Locate the cell with the specified text and output its (X, Y) center coordinate. 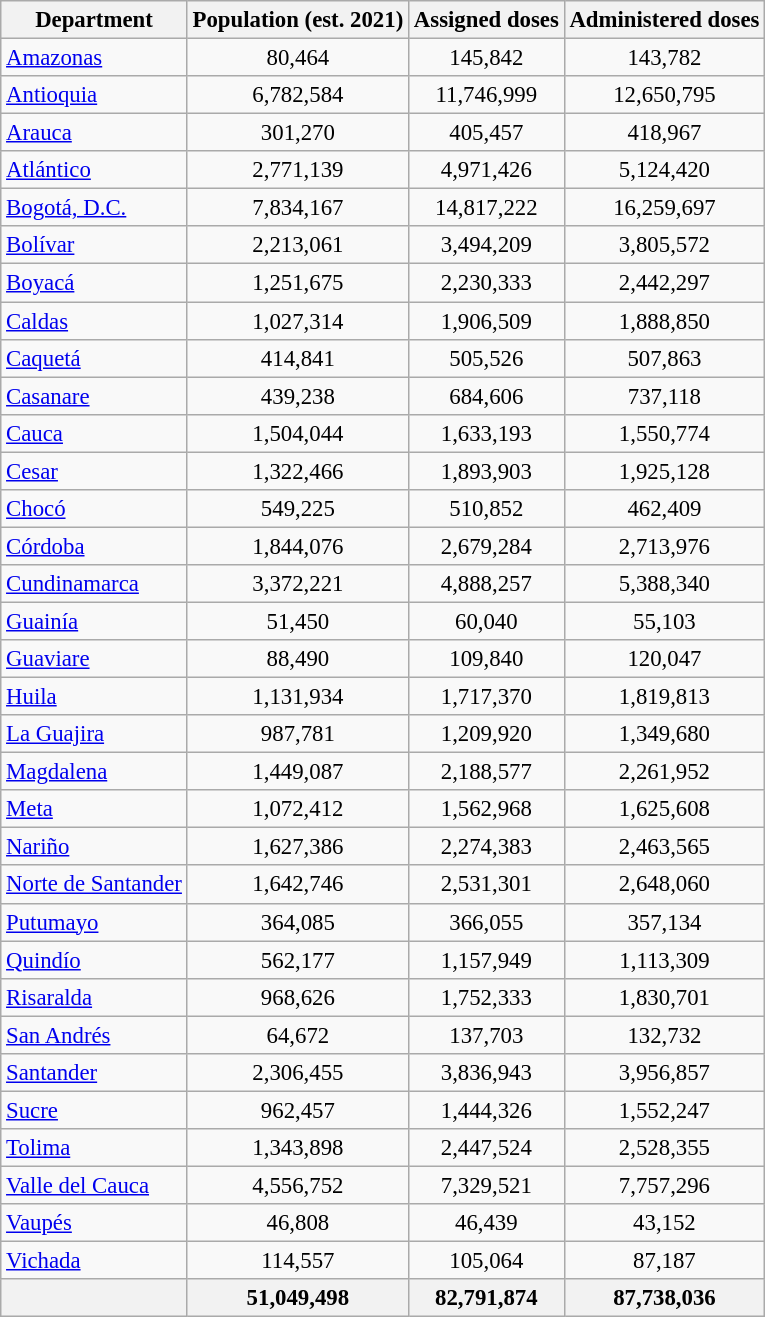
1,349,680 (664, 734)
439,238 (298, 396)
2,274,383 (487, 847)
Norte de Santander (94, 885)
1,830,701 (664, 997)
405,457 (487, 133)
La Guajira (94, 734)
2,213,061 (298, 245)
1,906,509 (487, 321)
Amazonas (94, 58)
109,840 (487, 659)
1,552,247 (664, 1110)
2,188,577 (487, 772)
120,047 (664, 659)
145,842 (487, 58)
Boyacá (94, 283)
Arauca (94, 133)
2,447,524 (487, 1148)
1,072,412 (298, 809)
51,450 (298, 621)
1,444,326 (487, 1110)
968,626 (298, 997)
16,259,697 (664, 208)
3,956,857 (664, 1073)
Risaralda (94, 997)
414,841 (298, 358)
1,157,949 (487, 960)
364,085 (298, 922)
64,672 (298, 1035)
80,464 (298, 58)
1,752,333 (487, 997)
1,113,309 (664, 960)
1,844,076 (298, 546)
366,055 (487, 922)
Tolima (94, 1148)
Atlántico (94, 170)
1,925,128 (664, 471)
562,177 (298, 960)
3,494,209 (487, 245)
2,261,952 (664, 772)
1,888,850 (664, 321)
1,893,903 (487, 471)
Putumayo (94, 922)
San Andrés (94, 1035)
462,409 (664, 509)
507,863 (664, 358)
Guaviare (94, 659)
Department (94, 20)
46,808 (298, 1223)
Vichada (94, 1261)
505,526 (487, 358)
1,717,370 (487, 697)
1,562,968 (487, 809)
2,528,355 (664, 1148)
Chocó (94, 509)
549,225 (298, 509)
7,834,167 (298, 208)
2,306,455 (298, 1073)
1,449,087 (298, 772)
2,713,976 (664, 546)
4,888,257 (487, 584)
1,550,774 (664, 433)
510,852 (487, 509)
43,152 (664, 1223)
Assigned doses (487, 20)
132,732 (664, 1035)
Casanare (94, 396)
2,648,060 (664, 885)
Nariño (94, 847)
Administered doses (664, 20)
1,251,675 (298, 283)
1,633,193 (487, 433)
Santander (94, 1073)
3,836,943 (487, 1073)
7,329,521 (487, 1185)
1,131,934 (298, 697)
5,388,340 (664, 584)
Quindío (94, 960)
301,270 (298, 133)
2,531,301 (487, 885)
Sucre (94, 1110)
2,230,333 (487, 283)
2,679,284 (487, 546)
55,103 (664, 621)
1,627,386 (298, 847)
105,064 (487, 1261)
Vaupés (94, 1223)
1,819,813 (664, 697)
3,805,572 (664, 245)
Caquetá (94, 358)
1,209,920 (487, 734)
Huila (94, 697)
14,817,222 (487, 208)
Bolívar (94, 245)
4,556,752 (298, 1185)
Caldas (94, 321)
60,040 (487, 621)
1,027,314 (298, 321)
1,642,746 (298, 885)
737,118 (664, 396)
1,625,608 (664, 809)
1,322,466 (298, 471)
11,746,999 (487, 95)
51,049,498 (298, 1298)
987,781 (298, 734)
684,606 (487, 396)
2,463,565 (664, 847)
Cauca (94, 433)
2,771,139 (298, 170)
5,124,420 (664, 170)
Meta (94, 809)
88,490 (298, 659)
87,738,036 (664, 1298)
Bogotá, D.C. (94, 208)
Guainía (94, 621)
114,557 (298, 1261)
46,439 (487, 1223)
Cundinamarca (94, 584)
357,134 (664, 922)
87,187 (664, 1261)
2,442,297 (664, 283)
4,971,426 (487, 170)
6,782,584 (298, 95)
3,372,221 (298, 584)
Cesar (94, 471)
7,757,296 (664, 1185)
82,791,874 (487, 1298)
418,967 (664, 133)
Valle del Cauca (94, 1185)
1,343,898 (298, 1148)
1,504,044 (298, 433)
962,457 (298, 1110)
Population (est. 2021) (298, 20)
Antioquia (94, 95)
137,703 (487, 1035)
143,782 (664, 58)
12,650,795 (664, 95)
Magdalena (94, 772)
Córdoba (94, 546)
